Extract the (x, y) coordinate from the center of the cell holding the provided text.  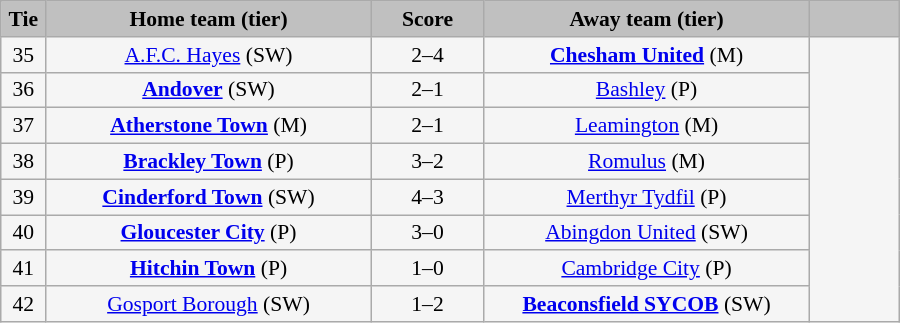
Merthyr Tydfil (P) (647, 197)
3–2 (427, 162)
Tie (24, 19)
Beaconsfield SYCOB (SW) (647, 304)
4–3 (427, 197)
3–0 (427, 233)
Atherstone Town (M) (209, 126)
40 (24, 233)
Abingdon United (SW) (647, 233)
Cambridge City (P) (647, 269)
Hitchin Town (P) (209, 269)
Home team (tier) (209, 19)
35 (24, 55)
Andover (SW) (209, 90)
Bashley (P) (647, 90)
1–0 (427, 269)
Gosport Borough (SW) (209, 304)
36 (24, 90)
A.F.C. Hayes (SW) (209, 55)
42 (24, 304)
Chesham United (M) (647, 55)
39 (24, 197)
Romulus (M) (647, 162)
2–4 (427, 55)
1–2 (427, 304)
38 (24, 162)
Gloucester City (P) (209, 233)
41 (24, 269)
Score (427, 19)
Leamington (M) (647, 126)
Away team (tier) (647, 19)
37 (24, 126)
Brackley Town (P) (209, 162)
Cinderford Town (SW) (209, 197)
